Identify which cell holds the provided text, then report its (X, Y) central coordinate. 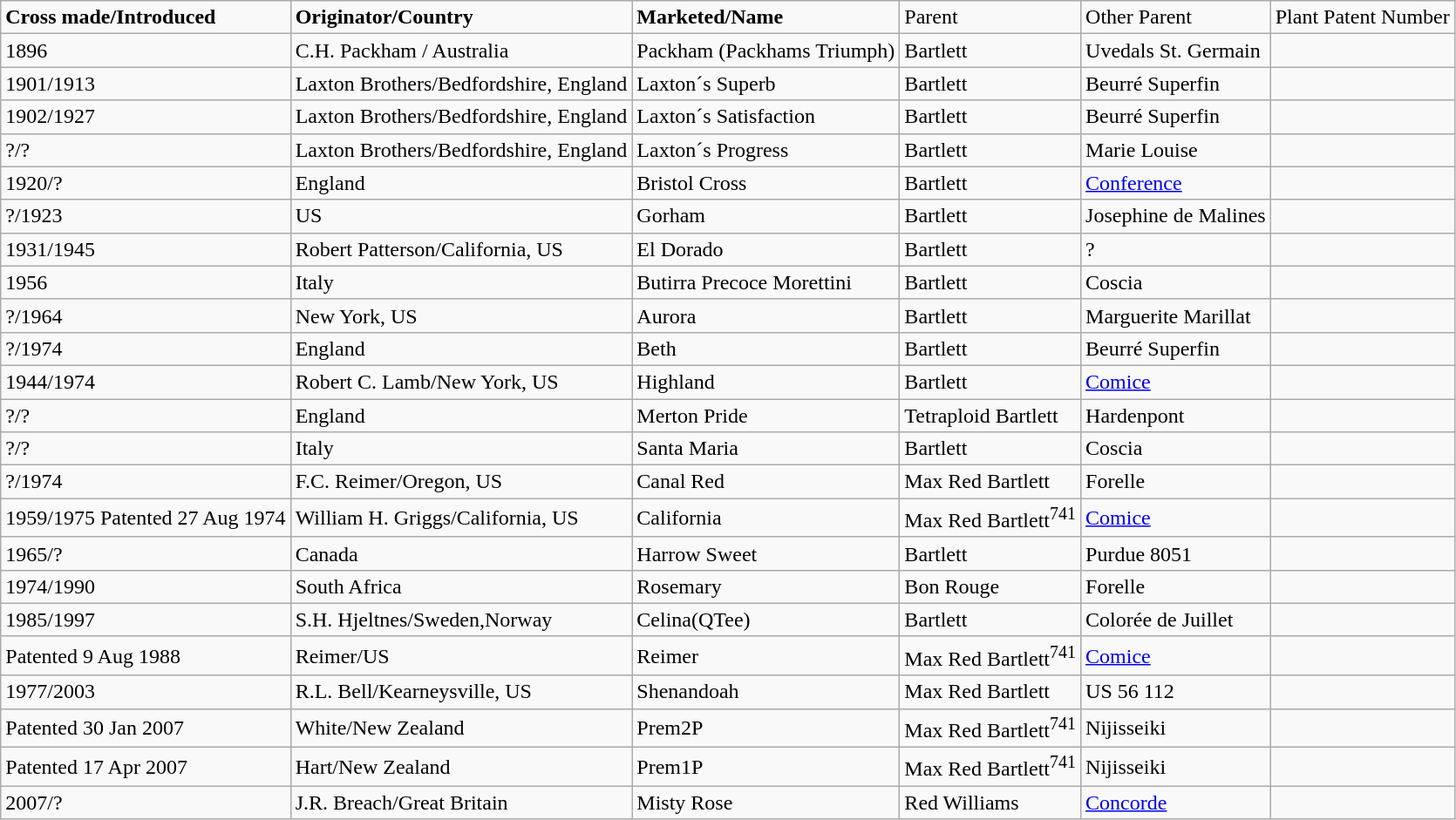
Canada (461, 553)
R.L. Bell/Kearneysville, US (461, 692)
Originator/Country (461, 17)
1920/? (146, 183)
Shenandoah (765, 692)
Colorée de Juillet (1176, 620)
Laxton´s Satisfaction (765, 117)
Santa Maria (765, 449)
Reimer (765, 655)
F.C. Reimer/Oregon, US (461, 482)
Beth (765, 349)
Packham (Packhams Triumph) (765, 51)
? (1176, 249)
Conference (1176, 183)
Prem1P (765, 767)
Merton Pride (765, 416)
Gorham (765, 216)
Canal Red (765, 482)
El Dorado (765, 249)
South Africa (461, 586)
?/1923 (146, 216)
Misty Rose (765, 803)
C.H. Packham / Australia (461, 51)
1974/1990 (146, 586)
Marketed/Name (765, 17)
1965/? (146, 553)
1977/2003 (146, 692)
1956 (146, 282)
US 56 112 (1176, 692)
Bon Rouge (990, 586)
Marie Louise (1176, 150)
Harrow Sweet (765, 553)
Purdue 8051 (1176, 553)
Josephine de Malines (1176, 216)
Red Williams (990, 803)
?/1964 (146, 315)
1985/1997 (146, 620)
1901/1913 (146, 84)
Celina(QTee) (765, 620)
1944/1974 (146, 382)
Other Parent (1176, 17)
Bristol Cross (765, 183)
Aurora (765, 315)
Uvedals St. Germain (1176, 51)
Patented 30 Jan 2007 (146, 729)
Cross made/Introduced (146, 17)
Tetraploid Bartlett (990, 416)
S.H. Hjeltnes/Sweden,Norway (461, 620)
1931/1945 (146, 249)
White/New Zealand (461, 729)
Robert C. Lamb/New York, US (461, 382)
Concorde (1176, 803)
1959/1975 Patented 27 Aug 1974 (146, 518)
1902/1927 (146, 117)
Rosemary (765, 586)
Robert Patterson/California, US (461, 249)
Patented 17 Apr 2007 (146, 767)
1896 (146, 51)
J.R. Breach/Great Britain (461, 803)
Laxton´s Progress (765, 150)
2007/? (146, 803)
Hart/New Zealand (461, 767)
Parent (990, 17)
Marguerite Marillat (1176, 315)
Laxton´s Superb (765, 84)
Highland (765, 382)
US (461, 216)
Plant Patent Number (1362, 17)
New York, US (461, 315)
Prem2P (765, 729)
William H. Griggs/California, US (461, 518)
Patented 9 Aug 1988 (146, 655)
Reimer/US (461, 655)
Butirra Precoce Morettini (765, 282)
Hardenpont (1176, 416)
California (765, 518)
